Identify which cell holds the provided text, then report its [X, Y] central coordinate. 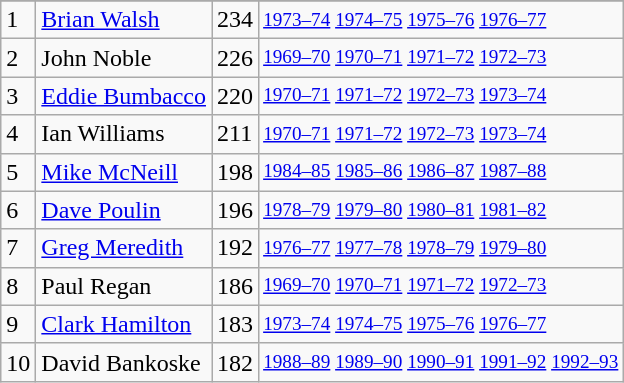
Clark Hamilton [124, 324]
1976–77 1977–78 1978–79 1979–80 [441, 248]
Paul Regan [124, 286]
211 [236, 134]
182 [236, 362]
7 [18, 248]
192 [236, 248]
8 [18, 286]
10 [18, 362]
198 [236, 172]
1988–89 1989–90 1990–91 1991–92 1992–93 [441, 362]
Ian Williams [124, 134]
4 [18, 134]
Greg Meredith [124, 248]
Eddie Bumbacco [124, 96]
226 [236, 58]
1978–79 1979–80 1980–81 1981–82 [441, 210]
220 [236, 96]
Dave Poulin [124, 210]
1 [18, 20]
183 [236, 324]
9 [18, 324]
1984–85 1985–86 1986–87 1987–88 [441, 172]
234 [236, 20]
186 [236, 286]
Mike McNeill [124, 172]
196 [236, 210]
David Bankoske [124, 362]
John Noble [124, 58]
2 [18, 58]
6 [18, 210]
5 [18, 172]
3 [18, 96]
Brian Walsh [124, 20]
